Search for the cell housing the specified text and yield its (x, y) center coordinate. 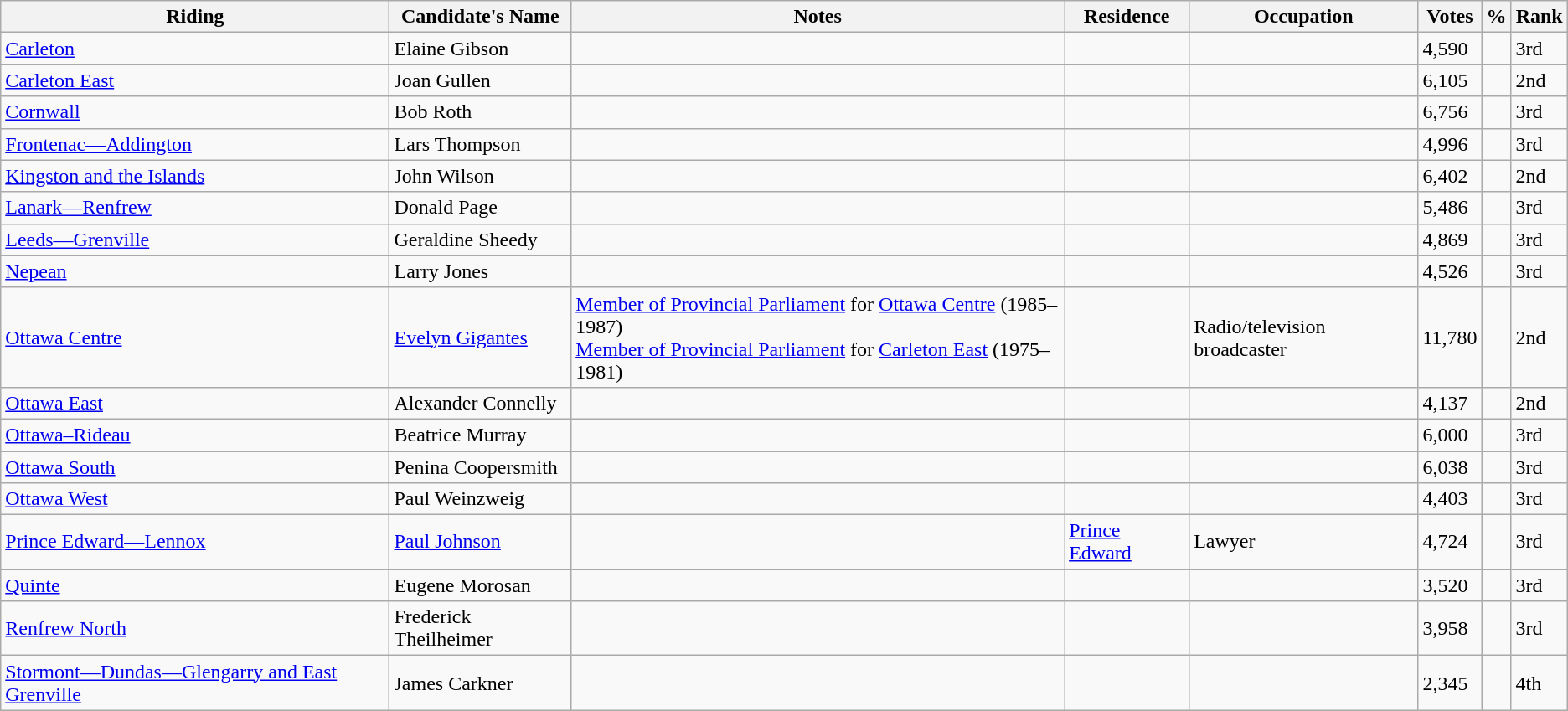
Paul Johnson (481, 543)
Occupation (1303, 17)
3,520 (1450, 585)
Lanark—Renfrew (195, 208)
Ottawa–Rideau (195, 435)
Leeds—Grenville (195, 240)
Ottawa East (195, 403)
Penina Coopersmith (481, 466)
4,869 (1450, 240)
Votes (1450, 17)
James Carkner (481, 683)
Kingston and the Islands (195, 176)
6,402 (1450, 176)
5,486 (1450, 208)
Quinte (195, 585)
Cornwall (195, 112)
4,590 (1450, 49)
4,403 (1450, 499)
Candidate's Name (481, 17)
Carleton East (195, 80)
Evelyn Gigantes (481, 337)
Lawyer (1303, 543)
Paul Weinzweig (481, 499)
Lars Thompson (481, 144)
2,345 (1450, 683)
Eugene Morosan (481, 585)
Rank (1540, 17)
Beatrice Murray (481, 435)
Geraldine Sheedy (481, 240)
Frederick Theilheimer (481, 628)
Residence (1127, 17)
% (1496, 17)
3,958 (1450, 628)
Frontenac—Addington (195, 144)
6,000 (1450, 435)
11,780 (1450, 337)
Carleton (195, 49)
6,038 (1450, 466)
4th (1540, 683)
6,756 (1450, 112)
Riding (195, 17)
Prince Edward (1127, 543)
Notes (818, 17)
Alexander Connelly (481, 403)
4,724 (1450, 543)
Radio/television broadcaster (1303, 337)
Prince Edward—Lennox (195, 543)
Member of Provincial Parliament for Ottawa Centre (1985–1987) Member of Provincial Parliament for Carleton East (1975–1981) (818, 337)
Donald Page (481, 208)
Larry Jones (481, 271)
Elaine Gibson (481, 49)
Nepean (195, 271)
Stormont—Dundas—Glengarry and East Grenville (195, 683)
Bob Roth (481, 112)
Ottawa West (195, 499)
John Wilson (481, 176)
Renfrew North (195, 628)
4,996 (1450, 144)
Joan Gullen (481, 80)
4,137 (1450, 403)
Ottawa Centre (195, 337)
6,105 (1450, 80)
Ottawa South (195, 466)
4,526 (1450, 271)
